For the text-containing cell, return its midpoint in (x, y) coordinate format. 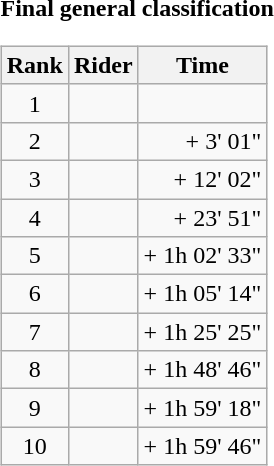
1 (34, 103)
+ 1h 25' 25" (202, 332)
6 (34, 294)
+ 1h 48' 46" (202, 370)
3 (34, 179)
9 (34, 408)
Rank (34, 65)
+ 1h 02' 33" (202, 256)
8 (34, 370)
4 (34, 217)
+ 3' 01" (202, 141)
2 (34, 141)
+ 23' 51" (202, 217)
+ 1h 05' 14" (202, 294)
+ 12' 02" (202, 179)
+ 1h 59' 46" (202, 446)
10 (34, 446)
Time (202, 65)
5 (34, 256)
7 (34, 332)
Rider (103, 65)
+ 1h 59' 18" (202, 408)
